Locate the cell with the specified text and output its [X, Y] center coordinate. 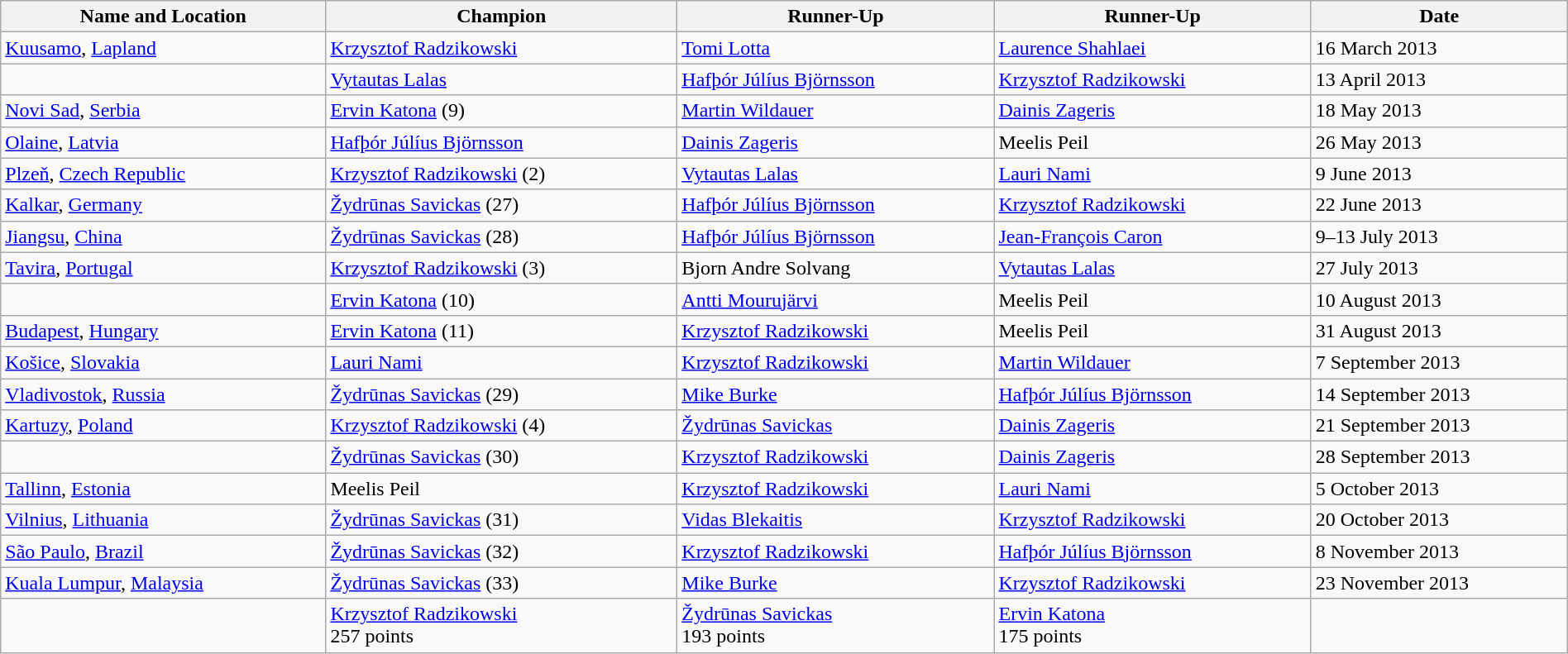
Žydrūnas Savickas (28) [501, 236]
20 October 2013 [1439, 520]
Žydrūnas Savickas (30) [501, 457]
Košice, Slovakia [164, 362]
Olaine, Latvia [164, 142]
Krzysztof Radzikowski 257 points [501, 625]
Žydrūnas Savickas (27) [501, 205]
22 June 2013 [1439, 205]
Vladivostok, Russia [164, 394]
Vilnius, Lithuania [164, 520]
Champion [501, 17]
São Paulo, Brazil [164, 551]
Žydrūnas Savickas [835, 426]
14 September 2013 [1439, 394]
Kuala Lumpur, Malaysia [164, 583]
Budapest, Hungary [164, 331]
Krzysztof Radzikowski (3) [501, 268]
Kalkar, Germany [164, 205]
Žydrūnas Savickas (29) [501, 394]
Tallinn, Estonia [164, 489]
Ervin Katona (9) [501, 111]
23 November 2013 [1439, 583]
5 October 2013 [1439, 489]
Kartuzy, Poland [164, 426]
Bjorn Andre Solvang [835, 268]
Novi Sad, Serbia [164, 111]
10 August 2013 [1439, 299]
26 May 2013 [1439, 142]
Jiangsu, China [164, 236]
13 April 2013 [1439, 79]
Krzysztof Radzikowski (4) [501, 426]
Tomi Lotta [835, 48]
Name and Location [164, 17]
Žydrūnas Savickas (31) [501, 520]
Ervin Katona 175 points [1153, 625]
Žydrūnas Savickas (32) [501, 551]
8 November 2013 [1439, 551]
Žydrūnas Savickas (33) [501, 583]
9 June 2013 [1439, 174]
Jean-François Caron [1153, 236]
Ervin Katona (11) [501, 331]
Date [1439, 17]
27 July 2013 [1439, 268]
Laurence Shahlaei [1153, 48]
9–13 July 2013 [1439, 236]
Krzysztof Radzikowski (2) [501, 174]
Antti Mourujärvi [835, 299]
28 September 2013 [1439, 457]
18 May 2013 [1439, 111]
16 March 2013 [1439, 48]
31 August 2013 [1439, 331]
Plzeň, Czech Republic [164, 174]
Kuusamo, Lapland [164, 48]
Ervin Katona (10) [501, 299]
Žydrūnas Savickas 193 points [835, 625]
Tavira, Portugal [164, 268]
21 September 2013 [1439, 426]
7 September 2013 [1439, 362]
Vidas Blekaitis [835, 520]
